From the cell containing the given text, extract its center point as (x, y) coordinate. 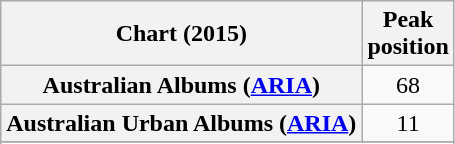
Peakposition (408, 34)
68 (408, 85)
Chart (2015) (182, 34)
Australian Urban Albums (ARIA) (182, 123)
Australian Albums (ARIA) (182, 85)
11 (408, 123)
